Pinpoint the cell where the given text exists, returning its [x, y] midpoint coordinate. 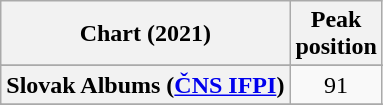
Slovak Albums (ČNS IFPI) [146, 85]
Peakposition [336, 34]
91 [336, 85]
Chart (2021) [146, 34]
